Scan for the cell matching the given text and deliver its [X, Y] coordinate at center. 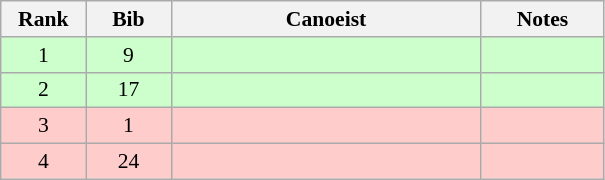
24 [128, 162]
3 [44, 126]
4 [44, 162]
17 [128, 90]
Bib [128, 19]
Canoeist [326, 19]
2 [44, 90]
Rank [44, 19]
Notes [542, 19]
9 [128, 55]
